Pinpoint the cell where the given text exists, returning its (x, y) midpoint coordinate. 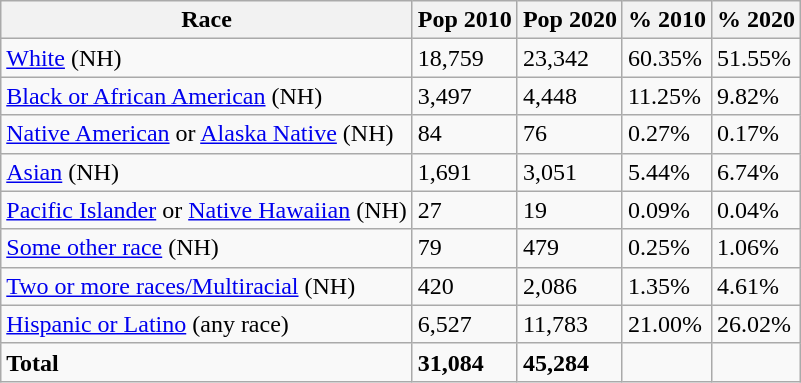
0.09% (666, 210)
11.25% (666, 96)
Native American or Alaska Native (NH) (207, 134)
479 (570, 248)
1,691 (464, 172)
60.35% (666, 58)
31,084 (464, 362)
0.17% (756, 134)
18,759 (464, 58)
11,783 (570, 324)
5.44% (666, 172)
Pacific Islander or Native Hawaiian (NH) (207, 210)
9.82% (756, 96)
Total (207, 362)
26.02% (756, 324)
Black or African American (NH) (207, 96)
Two or more races/Multiracial (NH) (207, 286)
3,051 (570, 172)
Asian (NH) (207, 172)
21.00% (666, 324)
76 (570, 134)
6.74% (756, 172)
3,497 (464, 96)
2,086 (570, 286)
% 2020 (756, 20)
4,448 (570, 96)
Pop 2010 (464, 20)
White (NH) (207, 58)
0.25% (666, 248)
19 (570, 210)
Some other race (NH) (207, 248)
6,527 (464, 324)
51.55% (756, 58)
0.27% (666, 134)
79 (464, 248)
27 (464, 210)
Race (207, 20)
420 (464, 286)
Pop 2020 (570, 20)
Hispanic or Latino (any race) (207, 324)
84 (464, 134)
45,284 (570, 362)
23,342 (570, 58)
0.04% (756, 210)
1.06% (756, 248)
4.61% (756, 286)
1.35% (666, 286)
% 2010 (666, 20)
